Provide the (X, Y) coordinate of the cell's center where the given text is located.  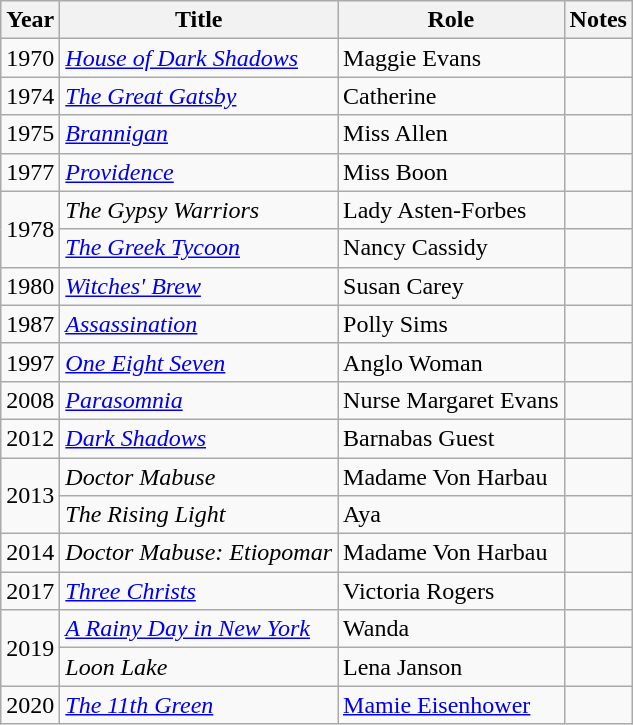
1970 (30, 58)
The Rising Light (199, 515)
Title (199, 20)
Lady Asten-Forbes (452, 210)
A Rainy Day in New York (199, 629)
The Great Gatsby (199, 96)
Victoria Rogers (452, 591)
The Gypsy Warriors (199, 210)
Barnabas Guest (452, 438)
One Eight Seven (199, 362)
1977 (30, 172)
Maggie Evans (452, 58)
Aya (452, 515)
Miss Boon (452, 172)
2019 (30, 648)
1975 (30, 134)
1974 (30, 96)
2012 (30, 438)
Catherine (452, 96)
Nurse Margaret Evans (452, 400)
Three Christs (199, 591)
Polly Sims (452, 324)
The Greek Tycoon (199, 248)
Brannigan (199, 134)
Loon Lake (199, 667)
Assassination (199, 324)
Doctor Mabuse (199, 477)
1987 (30, 324)
Dark Shadows (199, 438)
2008 (30, 400)
Parasomnia (199, 400)
Wanda (452, 629)
1997 (30, 362)
2017 (30, 591)
The 11th Green (199, 705)
Notes (598, 20)
1978 (30, 229)
Susan Carey (452, 286)
Providence (199, 172)
Doctor Mabuse: Etiopomar (199, 553)
Miss Allen (452, 134)
House of Dark Shadows (199, 58)
Year (30, 20)
2020 (30, 705)
Nancy Cassidy (452, 248)
Anglo Woman (452, 362)
Role (452, 20)
Witches' Brew (199, 286)
2013 (30, 496)
2014 (30, 553)
Lena Janson (452, 667)
1980 (30, 286)
Mamie Eisenhower (452, 705)
